Scan for the cell matching the given text and deliver its (x, y) coordinate at center. 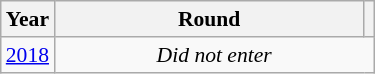
Round (209, 19)
Year (28, 19)
Did not enter (214, 55)
2018 (28, 55)
